Return the [x, y] coordinate for the center point of the cell that contains the specified text.  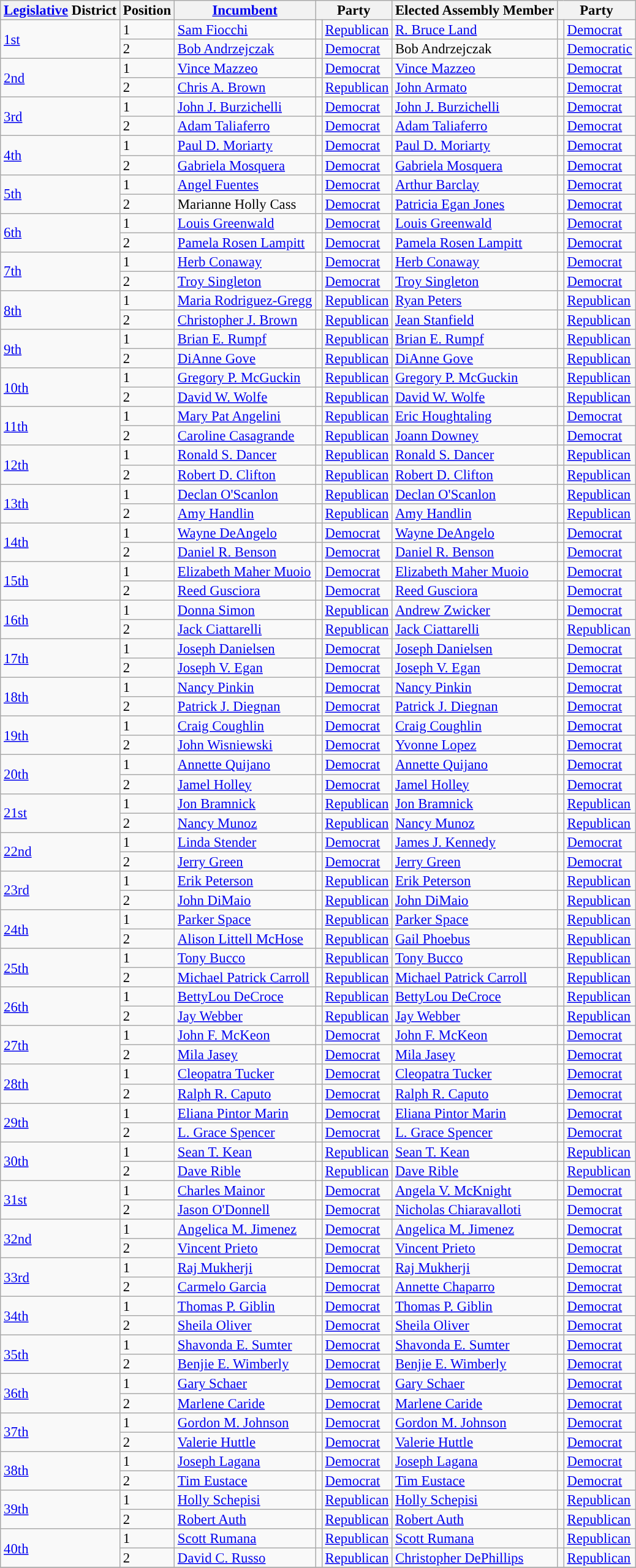
Joann Downey [475, 436]
Linda Stender [245, 842]
35th [60, 1354]
Maria Rodriguez-Gregg [245, 301]
22nd [60, 851]
Position [147, 10]
Eric Houghtaling [475, 416]
19th [60, 736]
2nd [60, 78]
Nicholas Chiaravalloti [475, 1210]
10th [60, 387]
Sam Fiocchi [245, 30]
Jason O'Donnell [245, 1210]
3rd [60, 116]
Caroline Casagrande [245, 436]
32nd [60, 1238]
15th [60, 580]
25th [60, 967]
Andrew Zwicker [475, 610]
28th [60, 1084]
Legislative District [60, 10]
8th [60, 310]
1st [60, 39]
39th [60, 1510]
12th [60, 465]
24th [60, 929]
John Wisniewski [245, 746]
Alison Littell McHose [245, 939]
29th [60, 1123]
36th [60, 1394]
David C. Russo [245, 1558]
21st [60, 813]
17th [60, 659]
14th [60, 542]
30th [60, 1161]
Democratic [599, 49]
4th [60, 156]
5th [60, 193]
20th [60, 774]
Annette Chaparro [475, 1287]
38th [60, 1471]
Angel Fuentes [245, 184]
Jean Stanfield [475, 320]
33rd [60, 1277]
31st [60, 1200]
Ryan Peters [475, 301]
R. Bruce Land [475, 30]
Yvonne Lopez [475, 746]
9th [60, 349]
Incumbent [245, 10]
James J. Kennedy [475, 842]
40th [60, 1548]
6th [60, 233]
Angela V. McKnight [475, 1190]
Donna Simon [245, 610]
Arthur Barclay [475, 184]
7th [60, 272]
13th [60, 503]
34th [60, 1316]
Elected Assembly Member [475, 10]
Christopher J. Brown [245, 320]
37th [60, 1431]
Carmelo Garcia [245, 1287]
Chris A. Brown [245, 88]
Gail Phoebus [475, 939]
Patricia Egan Jones [475, 204]
16th [60, 620]
Christopher DePhillips [475, 1558]
John Armato [475, 88]
Mary Pat Angelini [245, 416]
Marianne Holly Cass [245, 204]
Charles Mainor [245, 1190]
11th [60, 426]
23rd [60, 890]
26th [60, 1007]
27th [60, 1045]
18th [60, 697]
